Search for the cell housing the specified text and yield its [x, y] center coordinate. 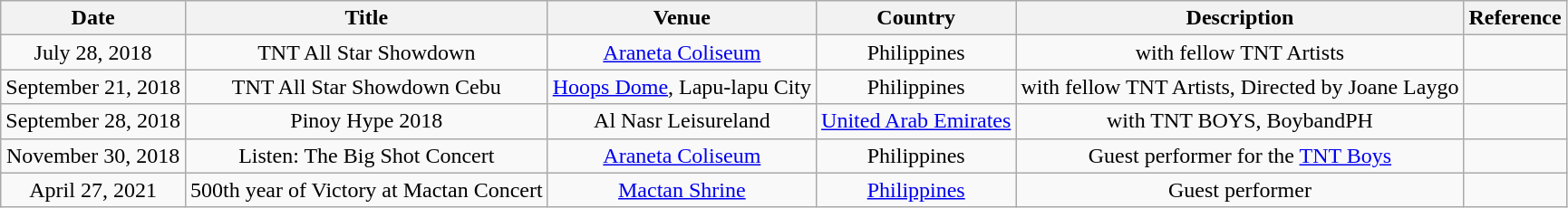
September 28, 2018 [93, 121]
Hoops Dome, Lapu-lapu City [682, 87]
Guest performer for the TNT Boys [1240, 156]
April 27, 2021 [93, 190]
Listen: The Big Shot Concert [366, 156]
500th year of Victory at Mactan Concert [366, 190]
TNT All Star Showdown Cebu [366, 87]
September 21, 2018 [93, 87]
July 28, 2018 [93, 52]
with TNT BOYS, BoybandPH [1240, 121]
Country [916, 18]
Guest performer [1240, 190]
Date [93, 18]
Mactan Shrine [682, 190]
Description [1240, 18]
with fellow TNT Artists, Directed by Joane Laygo [1240, 87]
Reference [1515, 18]
Title [366, 18]
Al Nasr Leisureland [682, 121]
Pinoy Hype 2018 [366, 121]
November 30, 2018 [93, 156]
Venue [682, 18]
with fellow TNT Artists [1240, 52]
TNT All Star Showdown [366, 52]
United Arab Emirates [916, 121]
